Pinpoint the cell where the given text exists, returning its (x, y) midpoint coordinate. 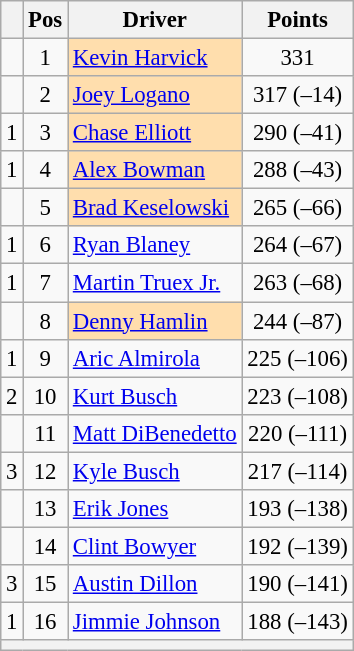
192 (–139) (298, 546)
13 (46, 509)
Driver (155, 20)
14 (46, 546)
263 (–68) (298, 283)
288 (–43) (298, 170)
Denny Hamlin (155, 321)
290 (–41) (298, 133)
Pos (46, 20)
225 (–106) (298, 358)
Kyle Busch (155, 471)
Matt DiBenedetto (155, 433)
Ryan Blaney (155, 245)
Martin Truex Jr. (155, 283)
Aric Almirola (155, 358)
Alex Bowman (155, 170)
265 (–66) (298, 208)
4 (46, 170)
16 (46, 621)
317 (–14) (298, 95)
Kurt Busch (155, 396)
5 (46, 208)
Points (298, 20)
12 (46, 471)
190 (–141) (298, 584)
Austin Dillon (155, 584)
Clint Bowyer (155, 546)
Jimmie Johnson (155, 621)
188 (–143) (298, 621)
15 (46, 584)
10 (46, 396)
Erik Jones (155, 509)
Chase Elliott (155, 133)
Kevin Harvick (155, 58)
8 (46, 321)
11 (46, 433)
244 (–87) (298, 321)
220 (–111) (298, 433)
Brad Keselowski (155, 208)
331 (298, 58)
193 (–138) (298, 509)
217 (–114) (298, 471)
7 (46, 283)
9 (46, 358)
6 (46, 245)
264 (–67) (298, 245)
Joey Logano (155, 95)
223 (–108) (298, 396)
